Determine the [x, y] coordinate at the center of the cell enclosing the given text.  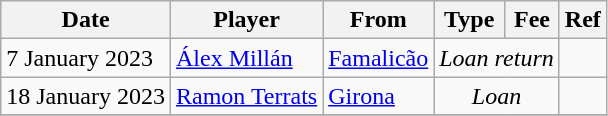
Girona [378, 96]
Player [246, 20]
Date [86, 20]
7 January 2023 [86, 58]
Ramon Terrats [246, 96]
Famalicão [378, 58]
Álex Millán [246, 58]
From [378, 20]
Ref [582, 20]
Loan [497, 96]
Type [470, 20]
18 January 2023 [86, 96]
Fee [532, 20]
Loan return [497, 58]
